Extract the [X, Y] coordinate from the center of the cell holding the provided text.  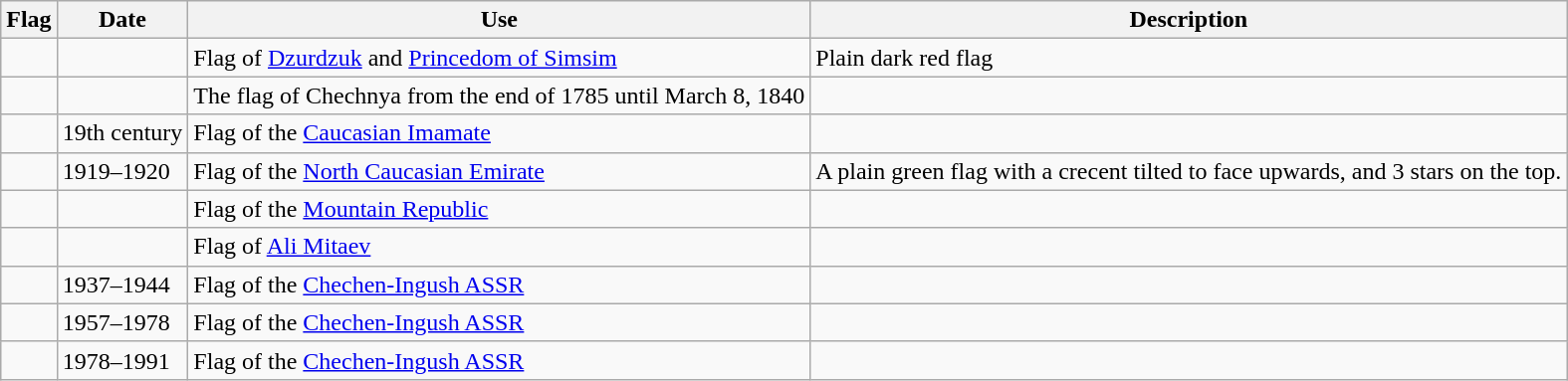
Date [122, 20]
A plain green flag with a crecent tilted to face upwards, and 3 stars on the top. [1189, 171]
Flag of Ali Mitaev [500, 247]
Use [500, 20]
Flag [29, 20]
Flag of the Caucasian Imamate [500, 133]
1937–1944 [122, 285]
1978–1991 [122, 360]
The flag of Chechnya from the end of 1785 until March 8, 1840 [500, 95]
Plain dark red flag [1189, 58]
1919–1920 [122, 171]
19th century [122, 133]
Flag of the North Caucasian Emirate [500, 171]
Flag of the Mountain Republic [500, 209]
Description [1189, 20]
1957–1978 [122, 322]
Flag of Dzurdzuk and Princedom of Simsim [500, 58]
